Extract the (X, Y) coordinate from the center of the cell holding the provided text.  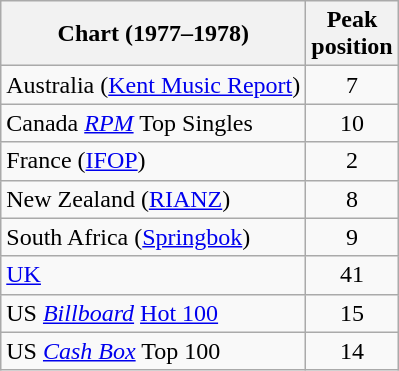
US Billboard Hot 100 (154, 313)
10 (352, 123)
41 (352, 275)
Chart (1977–1978) (154, 34)
US Cash Box Top 100 (154, 351)
Canada RPM Top Singles (154, 123)
Peakposition (352, 34)
2 (352, 161)
14 (352, 351)
7 (352, 85)
Australia (Kent Music Report) (154, 85)
South Africa (Springbok) (154, 237)
New Zealand (RIANZ) (154, 199)
15 (352, 313)
8 (352, 199)
France (IFOP) (154, 161)
UK (154, 275)
9 (352, 237)
